Output the [X, Y] coordinate of the center of the cell containing the given text.  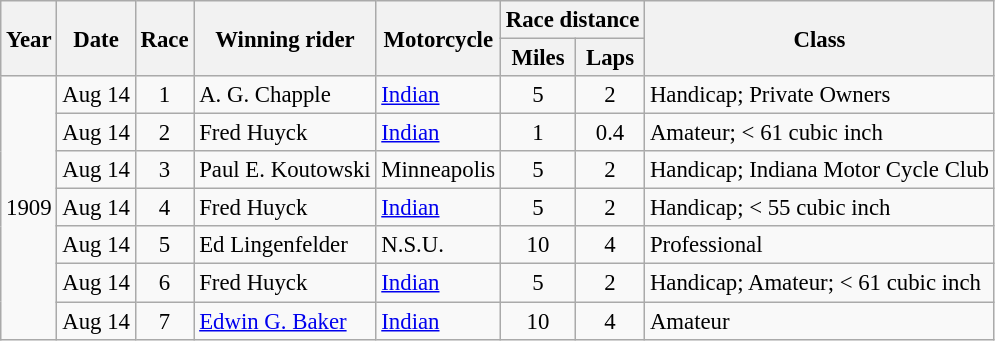
Year [29, 38]
Edwin G. Baker [285, 321]
0.4 [610, 133]
Amateur; < 61 cubic inch [820, 133]
A. G. Chapple [285, 95]
Class [820, 38]
Handicap; Indiana Motor Cycle Club [820, 170]
Professional [820, 245]
Laps [610, 58]
1909 [29, 208]
3 [164, 170]
Ed Lingenfelder [285, 245]
Winning rider [285, 38]
Motorcycle [438, 38]
Handicap; Private Owners [820, 95]
Race distance [572, 20]
Miles [538, 58]
N.S.U. [438, 245]
6 [164, 283]
Handicap; < 55 cubic inch [820, 208]
Amateur [820, 321]
Minneapolis [438, 170]
7 [164, 321]
Handicap; Amateur; < 61 cubic inch [820, 283]
Paul E. Koutowski [285, 170]
Date [96, 38]
Race [164, 38]
